Find where the given text appears and provide that cell's center as [x, y] coordinate. 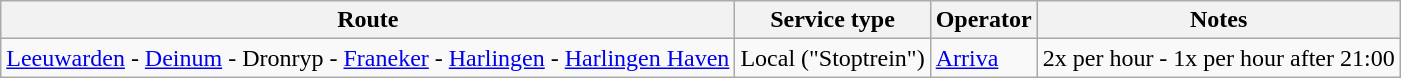
Notes [1218, 20]
Arriva [984, 58]
Route [368, 20]
2x per hour - 1x per hour after 21:00 [1218, 58]
Local ("Stoptrein") [832, 58]
Operator [984, 20]
Leeuwarden - Deinum - Dronryp - Franeker - Harlingen - Harlingen Haven [368, 58]
Service type [832, 20]
